Determine the (X, Y) coordinate at the center of the cell enclosing the given text.  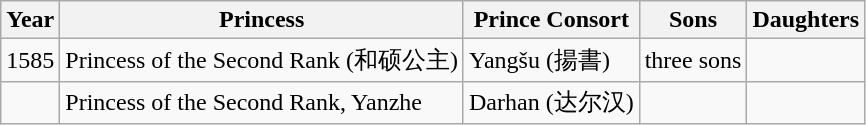
Princess of the Second Rank, Yanzhe (262, 102)
Prince Consort (551, 20)
1585 (30, 60)
Yangšu (揚書) (551, 60)
Year (30, 20)
Sons (693, 20)
Princess (262, 20)
Daughters (806, 20)
Princess of the Second Rank (和硕公主) (262, 60)
Darhan (达尔汉) (551, 102)
three sons (693, 60)
